For the text-containing cell, return its midpoint in (X, Y) coordinate format. 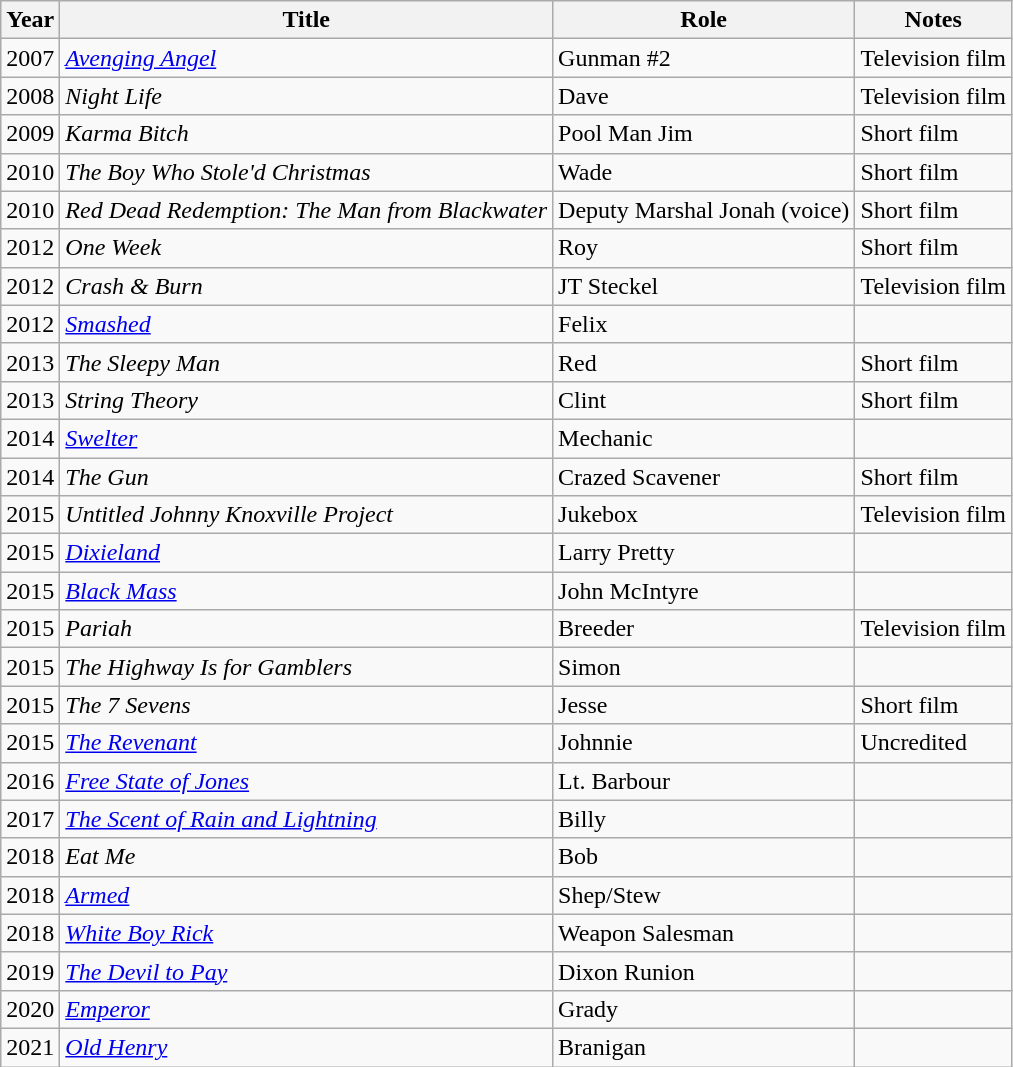
Crash & Burn (306, 286)
2016 (30, 781)
Deputy Marshal Jonah (voice) (704, 210)
Dixieland (306, 553)
Eat Me (306, 857)
Notes (934, 20)
2021 (30, 1047)
Armed (306, 895)
Avenging Angel (306, 58)
Untitled Johnny Knoxville Project (306, 515)
The Revenant (306, 743)
Night Life (306, 96)
Dave (704, 96)
Felix (704, 324)
Crazed Scavener (704, 477)
Red (704, 362)
2009 (30, 134)
Old Henry (306, 1047)
Free State of Jones (306, 781)
2008 (30, 96)
Smashed (306, 324)
Bob (704, 857)
Lt. Barbour (704, 781)
Role (704, 20)
Breeder (704, 629)
Pool Man Jim (704, 134)
2017 (30, 819)
Jesse (704, 705)
JT Steckel (704, 286)
Billy (704, 819)
Branigan (704, 1047)
Gunman #2 (704, 58)
One Week (306, 248)
Roy (704, 248)
Jukebox (704, 515)
Pariah (306, 629)
The Boy Who Stole'd Christmas (306, 172)
2020 (30, 1009)
The Sleepy Man (306, 362)
Larry Pretty (704, 553)
Mechanic (704, 438)
Weapon Salesman (704, 933)
The Highway Is for Gamblers (306, 667)
Clint (704, 400)
Dixon Runion (704, 971)
White Boy Rick (306, 933)
Shep/Stew (704, 895)
Red Dead Redemption: The Man from Blackwater (306, 210)
Simon (704, 667)
2019 (30, 971)
Karma Bitch (306, 134)
Grady (704, 1009)
Emperor (306, 1009)
Johnnie (704, 743)
The Scent of Rain and Lightning (306, 819)
Black Mass (306, 591)
Year (30, 20)
String Theory (306, 400)
Uncredited (934, 743)
2007 (30, 58)
Swelter (306, 438)
The 7 Sevens (306, 705)
The Gun (306, 477)
The Devil to Pay (306, 971)
Wade (704, 172)
Title (306, 20)
John McIntyre (704, 591)
